From the cell containing the given text, extract its center point as (X, Y) coordinate. 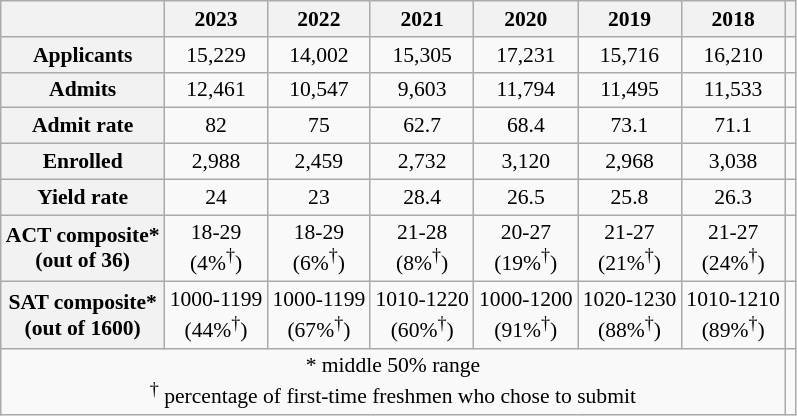
71.1 (733, 126)
26.5 (526, 197)
2,732 (422, 161)
11,533 (733, 90)
1000-1199(44%†) (216, 314)
2018 (733, 19)
20-27(19%†) (526, 248)
23 (318, 197)
21-27(21%†) (630, 248)
18-29(4%†) (216, 248)
11,495 (630, 90)
15,305 (422, 54)
Applicants (83, 54)
10,547 (318, 90)
2,968 (630, 161)
12,461 (216, 90)
* middle 50% range † percentage of first-time freshmen who chose to submit (393, 382)
2023 (216, 19)
ACT composite*(out of 36) (83, 248)
Admit rate (83, 126)
73.1 (630, 126)
75 (318, 126)
18-29(6%†) (318, 248)
2020 (526, 19)
2,459 (318, 161)
11,794 (526, 90)
3,038 (733, 161)
1010-1210(89%†) (733, 314)
1000-1199(67%†) (318, 314)
2,988 (216, 161)
Enrolled (83, 161)
1010-1220(60%†) (422, 314)
24 (216, 197)
26.3 (733, 197)
Admits (83, 90)
21-27(24%†) (733, 248)
28.4 (422, 197)
62.7 (422, 126)
15,229 (216, 54)
SAT composite*(out of 1600) (83, 314)
82 (216, 126)
25.8 (630, 197)
14,002 (318, 54)
2019 (630, 19)
1000-1200(91%†) (526, 314)
2021 (422, 19)
16,210 (733, 54)
15,716 (630, 54)
1020-1230(88%†) (630, 314)
Yield rate (83, 197)
9,603 (422, 90)
17,231 (526, 54)
3,120 (526, 161)
2022 (318, 19)
68.4 (526, 126)
21-28(8%†) (422, 248)
